Determine the [X, Y] coordinate at the center of the cell enclosing the given text.  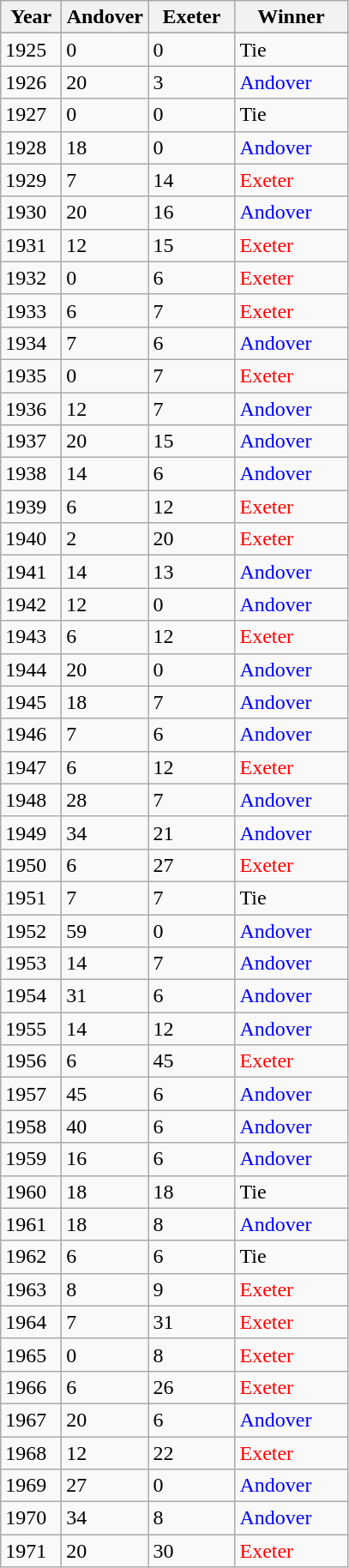
1960 [31, 1192]
1971 [31, 1551]
1949 [31, 832]
1948 [31, 800]
1951 [31, 898]
1930 [31, 213]
21 [192, 832]
Year [31, 17]
28 [105, 800]
1952 [31, 930]
1926 [31, 82]
3 [192, 82]
1964 [31, 1322]
1965 [31, 1355]
1943 [31, 637]
1934 [31, 343]
1937 [31, 442]
1936 [31, 409]
1939 [31, 507]
1969 [31, 1486]
1947 [31, 767]
2 [105, 539]
1935 [31, 375]
1966 [31, 1387]
30 [192, 1551]
1967 [31, 1420]
26 [192, 1387]
1968 [31, 1453]
1963 [31, 1289]
1959 [31, 1159]
1929 [31, 180]
1940 [31, 539]
1957 [31, 1094]
13 [192, 572]
1938 [31, 474]
1945 [31, 702]
1958 [31, 1126]
9 [192, 1289]
1925 [31, 50]
59 [105, 930]
1932 [31, 278]
1953 [31, 964]
1956 [31, 1061]
1927 [31, 115]
1970 [31, 1518]
1950 [31, 865]
22 [192, 1453]
1962 [31, 1257]
1955 [31, 1029]
1944 [31, 670]
1931 [31, 245]
1946 [31, 735]
1942 [31, 604]
1941 [31, 572]
1928 [31, 147]
Winner [292, 17]
40 [105, 1126]
1954 [31, 996]
1961 [31, 1224]
1933 [31, 310]
